Provide the (x, y) coordinate of the cell's center where the given text is located.  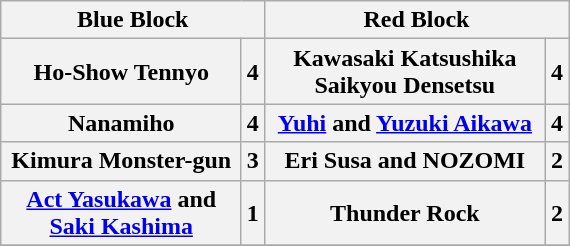
Eri Susa and NOZOMI (404, 161)
Thunder Rock (404, 212)
Kawasaki Katsushika Saikyou Densetsu (404, 72)
Blue Block (132, 20)
Nanamiho (121, 123)
Yuhi and Yuzuki Aikawa (404, 123)
Act Yasukawa and Saki Kashima (121, 212)
3 (252, 161)
Red Block (416, 20)
1 (252, 212)
Kimura Monster-gun (121, 161)
Ho-Show Tennyo (121, 72)
